Detect which cell encompasses the target text, then output its (X, Y) center coordinate. 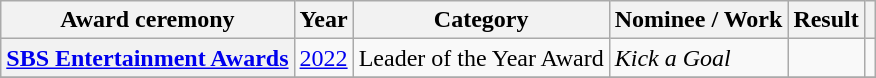
Award ceremony (148, 20)
SBS Entertainment Awards (148, 58)
Kick a Goal (698, 58)
Year (324, 20)
Category (481, 20)
2022 (324, 58)
Leader of the Year Award (481, 58)
Nominee / Work (698, 20)
Result (826, 20)
